Pinpoint the cell where the given text exists, returning its (x, y) midpoint coordinate. 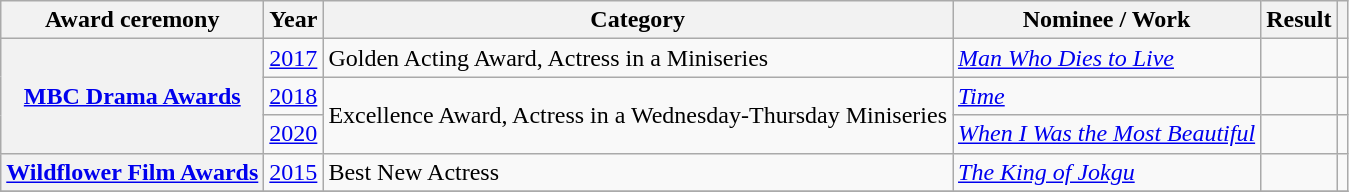
Man Who Dies to Live (1106, 58)
2020 (294, 134)
The King of Jokgu (1106, 172)
Wildflower Film Awards (132, 172)
Result (1299, 20)
Best New Actress (638, 172)
2018 (294, 96)
When I Was the Most Beautiful (1106, 134)
Golden Acting Award, Actress in a Miniseries (638, 58)
2015 (294, 172)
Time (1106, 96)
2017 (294, 58)
Nominee / Work (1106, 20)
Award ceremony (132, 20)
Excellence Award, Actress in a Wednesday-Thursday Miniseries (638, 115)
Category (638, 20)
Year (294, 20)
MBC Drama Awards (132, 96)
